For the text-containing cell, return its midpoint in [X, Y] coordinate format. 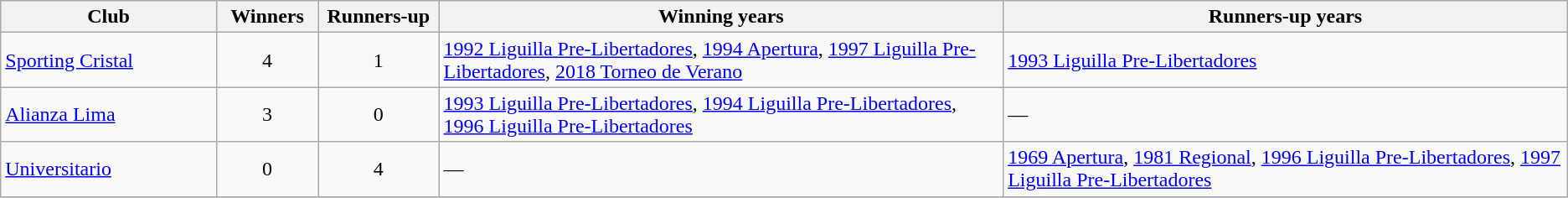
Sporting Cristal [109, 60]
Alianza Lima [109, 114]
1993 Liguilla Pre-Libertadores, 1994 Liguilla Pre-Libertadores, 1996 Liguilla Pre-Libertadores [721, 114]
Universitario [109, 169]
1969 Apertura, 1981 Regional, 1996 Liguilla Pre-Libertadores, 1997 Liguilla Pre-Libertadores [1286, 169]
1 [379, 60]
3 [268, 114]
Winning years [721, 17]
Club [109, 17]
1992 Liguilla Pre-Libertadores, 1994 Apertura, 1997 Liguilla Pre-Libertadores, 2018 Torneo de Verano [721, 60]
Runners-up [379, 17]
Runners-up years [1286, 17]
Winners [268, 17]
1993 Liguilla Pre-Libertadores [1286, 60]
